Determine the (x, y) coordinate at the center of the cell enclosing the given text.  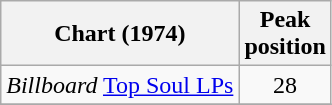
Chart (1974) (120, 34)
Billboard Top Soul LPs (120, 85)
28 (285, 85)
Peakposition (285, 34)
